For the text-containing cell, return its midpoint in [x, y] coordinate format. 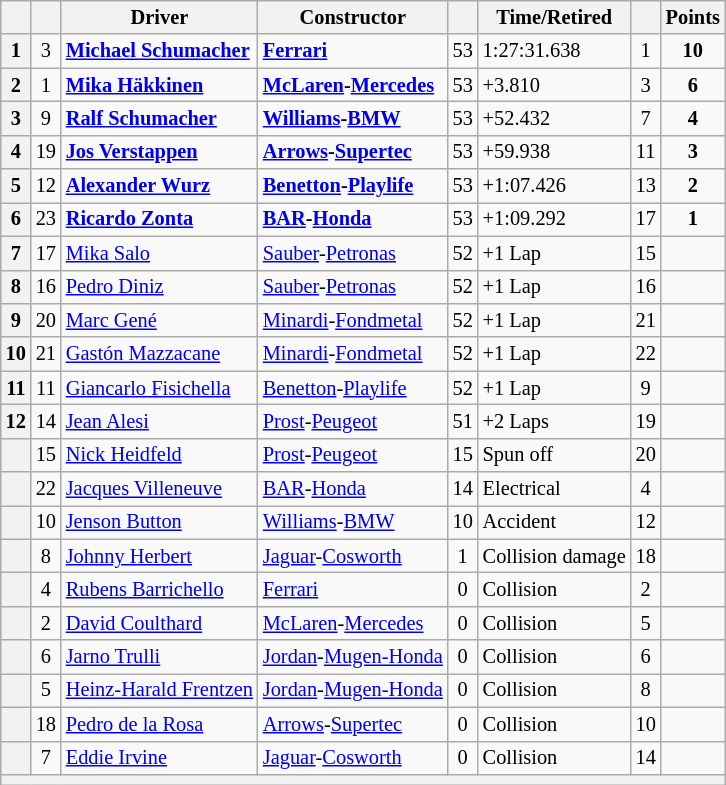
Mika Salo [160, 253]
Pedro de la Rosa [160, 724]
Collision damage [554, 556]
Michael Schumacher [160, 51]
Jean Alesi [160, 421]
David Coulthard [160, 623]
+52.432 [554, 118]
1:27:31.638 [554, 51]
+3.810 [554, 85]
Ricardo Zonta [160, 219]
Accident [554, 522]
Heinz-Harald Frentzen [160, 690]
Spun off [554, 455]
Eddie Irvine [160, 758]
Points [693, 17]
Time/Retired [554, 17]
Johnny Herbert [160, 556]
Electrical [554, 489]
Ralf Schumacher [160, 118]
Nick Heidfeld [160, 455]
23 [46, 219]
Driver [160, 17]
Mika Häkkinen [160, 85]
Gastón Mazzacane [160, 354]
+2 Laps [554, 421]
Rubens Barrichello [160, 589]
Jacques Villeneuve [160, 489]
+1:07.426 [554, 186]
Marc Gené [160, 320]
Constructor [353, 17]
Pedro Diniz [160, 287]
Jenson Button [160, 522]
51 [463, 421]
+1:09.292 [554, 219]
Jos Verstappen [160, 152]
+59.938 [554, 152]
Giancarlo Fisichella [160, 388]
Jarno Trulli [160, 657]
13 [646, 186]
Alexander Wurz [160, 186]
